Output the [X, Y] coordinate of the center of the cell containing the given text.  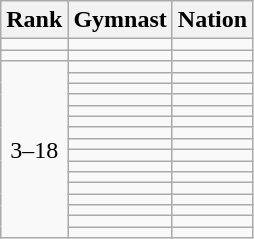
Rank [34, 20]
3–18 [34, 150]
Gymnast [120, 20]
Nation [212, 20]
